Return (x, y) of the center of cell containing provided text 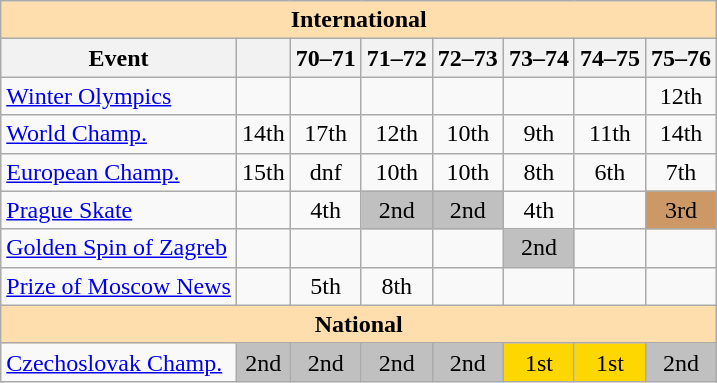
74–75 (610, 58)
72–73 (468, 58)
6th (610, 172)
Prague Skate (119, 210)
17th (326, 134)
dnf (326, 172)
Event (119, 58)
73–74 (538, 58)
Czechoslovak Champ. (119, 362)
Winter Olympics (119, 96)
5th (326, 286)
International (359, 20)
National (359, 324)
71–72 (396, 58)
9th (538, 134)
Prize of Moscow News (119, 286)
70–71 (326, 58)
Golden Spin of Zagreb (119, 248)
11th (610, 134)
15th (263, 172)
7th (680, 172)
75–76 (680, 58)
3rd (680, 210)
European Champ. (119, 172)
World Champ. (119, 134)
